Identify which cell holds the provided text, then report its (x, y) central coordinate. 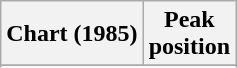
Chart (1985) (72, 34)
Peak position (189, 34)
